Determine the (x, y) coordinate at the center of the cell enclosing the given text.  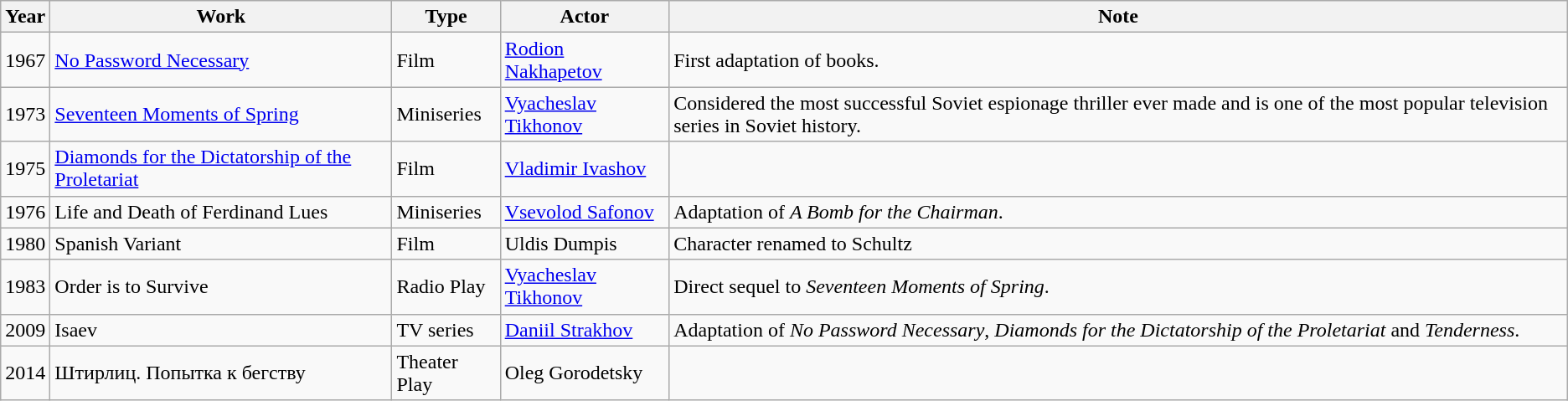
1967 (25, 60)
Radio Play (446, 286)
Adaptation of A Bomb for the Chairman. (1119, 212)
Vladimir Ivashov (585, 169)
Adaptation of No Password Necessary, Diamonds for the Dictatorship of the Proletariat and Tenderness. (1119, 330)
Uldis Dumpis (585, 244)
Direct sequel to Seventeen Moments of Spring. (1119, 286)
Spanish Variant (221, 244)
Order is to Survive (221, 286)
2014 (25, 373)
No Password Necessary (221, 60)
1976 (25, 212)
1980 (25, 244)
2009 (25, 330)
Note (1119, 17)
Daniil Strakhov (585, 330)
Work (221, 17)
Isaev (221, 330)
Штирлиц. Попытка к бегству (221, 373)
TV series (446, 330)
Oleg Gorodetsky (585, 373)
1975 (25, 169)
Actor (585, 17)
Type (446, 17)
Rodion Nakhapetov (585, 60)
Character renamed to Schultz (1119, 244)
Seventeen Moments of Spring (221, 114)
Life and Death of Ferdinand Lues (221, 212)
Theater Play (446, 373)
Considered the most successful Soviet espionage thriller ever made and is one of the most popular television series in Soviet history. (1119, 114)
First adaptation of books. (1119, 60)
Diamonds for the Dictatorship of the Proletariat (221, 169)
Vsevolod Safonov (585, 212)
1983 (25, 286)
1973 (25, 114)
Year (25, 17)
